Detect which cell encompasses the target text, then output its [X, Y] center coordinate. 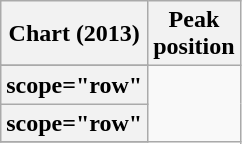
Peakposition [194, 34]
Chart (2013) [74, 34]
